For the text-containing cell, return its midpoint in [X, Y] coordinate format. 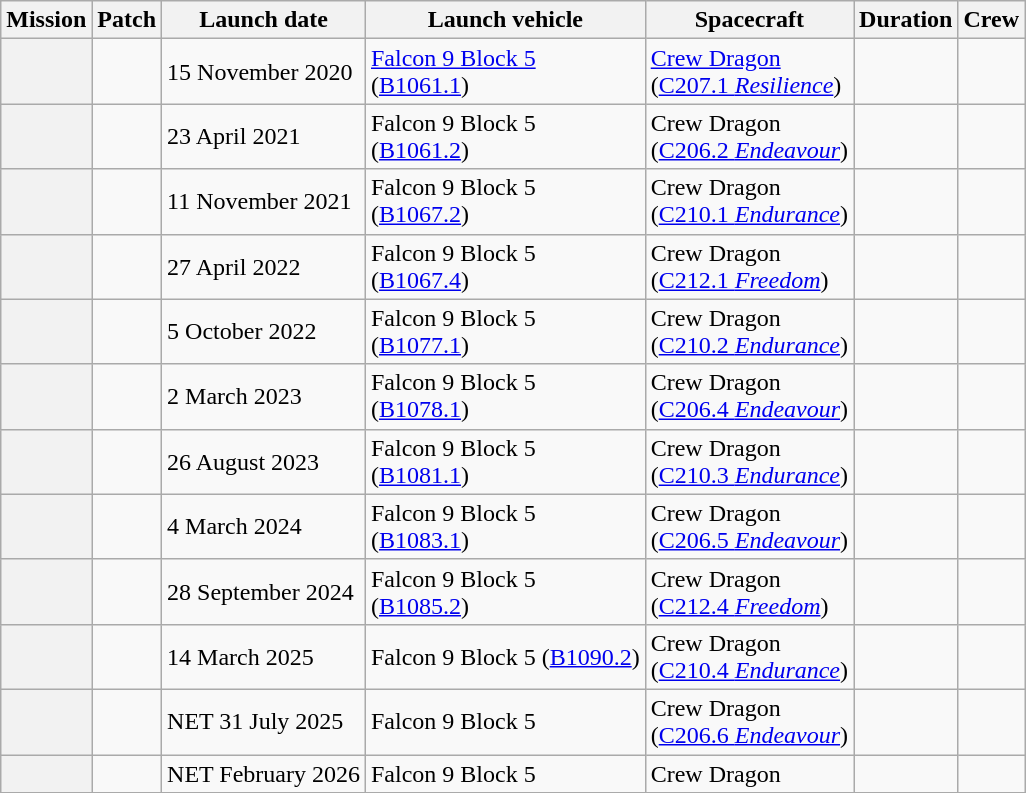
2 March 2023 [264, 396]
5 October 2022 [264, 332]
Falcon 9 Block 5(B1067.2) [505, 202]
Crew Dragon(C207.1 Resilience) [749, 72]
11 November 2021 [264, 202]
4 March 2024 [264, 526]
14 March 2025 [264, 656]
Falcon 9 Block 5(B1085.2) [505, 592]
Falcon 9 Block 5(B1061.1) [505, 72]
Falcon 9 Block 5(B1077.1) [505, 332]
Falcon 9 Block 5(B1067.4) [505, 266]
Crew Dragon(C206.4 Endeavour) [749, 396]
Duration [906, 20]
28 September 2024 [264, 592]
Crew Dragon(C206.2 Endeavour) [749, 136]
23 April 2021 [264, 136]
Falcon 9 Block 5(B1061.2) [505, 136]
Crew Dragon (C210.4 Endurance) [749, 656]
Crew Dragon(C210.2 Endurance) [749, 332]
Patch [127, 20]
NET 31 July 2025 [264, 722]
Falcon 9 Block 5(B1081.1) [505, 462]
Spacecraft [749, 20]
Falcon 9 Block 5(B1078.1) [505, 396]
27 April 2022 [264, 266]
Crew Dragon(C212.1 Freedom) [749, 266]
Crew Dragon(C212.4 Freedom) [749, 592]
Crew Dragon(C210.3 Endurance) [749, 462]
Falcon 9 Block 5 (B1090.2) [505, 656]
NET February 2026 [264, 773]
26 August 2023 [264, 462]
Crew Dragon [749, 773]
Mission [46, 20]
Crew Dragon(C210.1 Endurance) [749, 202]
Crew Dragon(C206.6 Endeavour) [749, 722]
Falcon 9 Block 5(B1083.1) [505, 526]
Launch date [264, 20]
Launch vehicle [505, 20]
Crew [992, 20]
Crew Dragon(C206.5 Endeavour) [749, 526]
15 November 2020 [264, 72]
